Scan for the cell matching the given text and deliver its (x, y) coordinate at center. 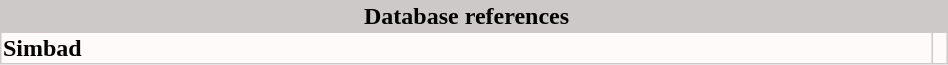
Database references (467, 17)
Simbad (467, 48)
